Scan for the cell matching the given text and deliver its (X, Y) coordinate at center. 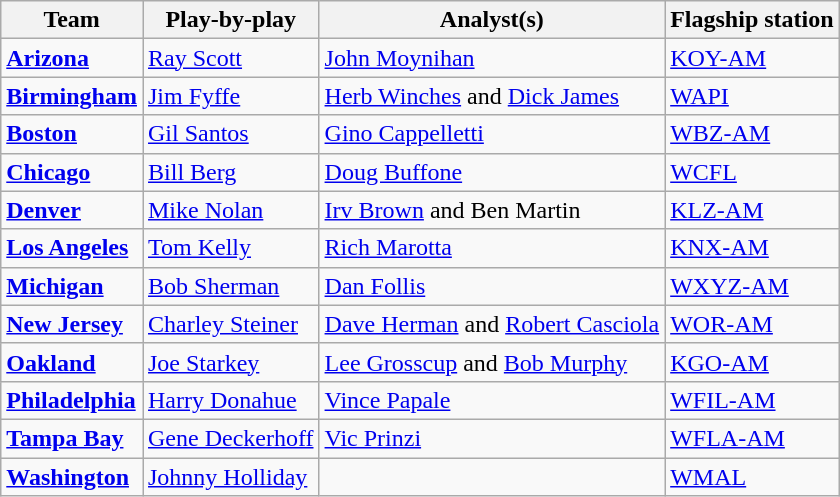
Dan Follis (492, 286)
Team (72, 20)
Washington (72, 477)
KNX-AM (752, 248)
WOR-AM (752, 324)
Flagship station (752, 20)
Ray Scott (230, 58)
Bill Berg (230, 172)
KGO-AM (752, 362)
WAPI (752, 96)
WMAL (752, 477)
Rich Marotta (492, 248)
Joe Starkey (230, 362)
Arizona (72, 58)
WFIL-AM (752, 400)
Charley Steiner (230, 324)
Herb Winches and Dick James (492, 96)
Bob Sherman (230, 286)
Vince Papale (492, 400)
Vic Prinzi (492, 438)
Tampa Bay (72, 438)
Johnny Holliday (230, 477)
Philadelphia (72, 400)
Boston (72, 134)
Denver (72, 210)
Birmingham (72, 96)
WXYZ-AM (752, 286)
WFLA-AM (752, 438)
Harry Donahue (230, 400)
New Jersey (72, 324)
Chicago (72, 172)
Dave Herman and Robert Casciola (492, 324)
KLZ-AM (752, 210)
Doug Buffone (492, 172)
Gene Deckerhoff (230, 438)
Play-by-play (230, 20)
Jim Fyffe (230, 96)
Los Angeles (72, 248)
John Moynihan (492, 58)
WBZ-AM (752, 134)
Tom Kelly (230, 248)
Michigan (72, 286)
Oakland (72, 362)
Gil Santos (230, 134)
Mike Nolan (230, 210)
Irv Brown and Ben Martin (492, 210)
Analyst(s) (492, 20)
Lee Grosscup and Bob Murphy (492, 362)
WCFL (752, 172)
Gino Cappelletti (492, 134)
KOY-AM (752, 58)
